Provide the (x, y) coordinate of the cell's center where the given text is located.  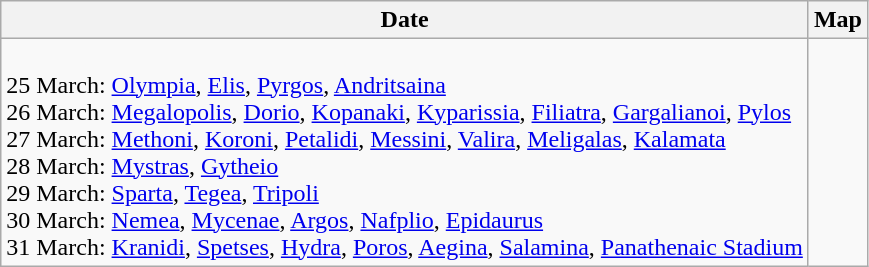
Map (838, 20)
Date (405, 20)
